For the text-containing cell, return its midpoint in (X, Y) coordinate format. 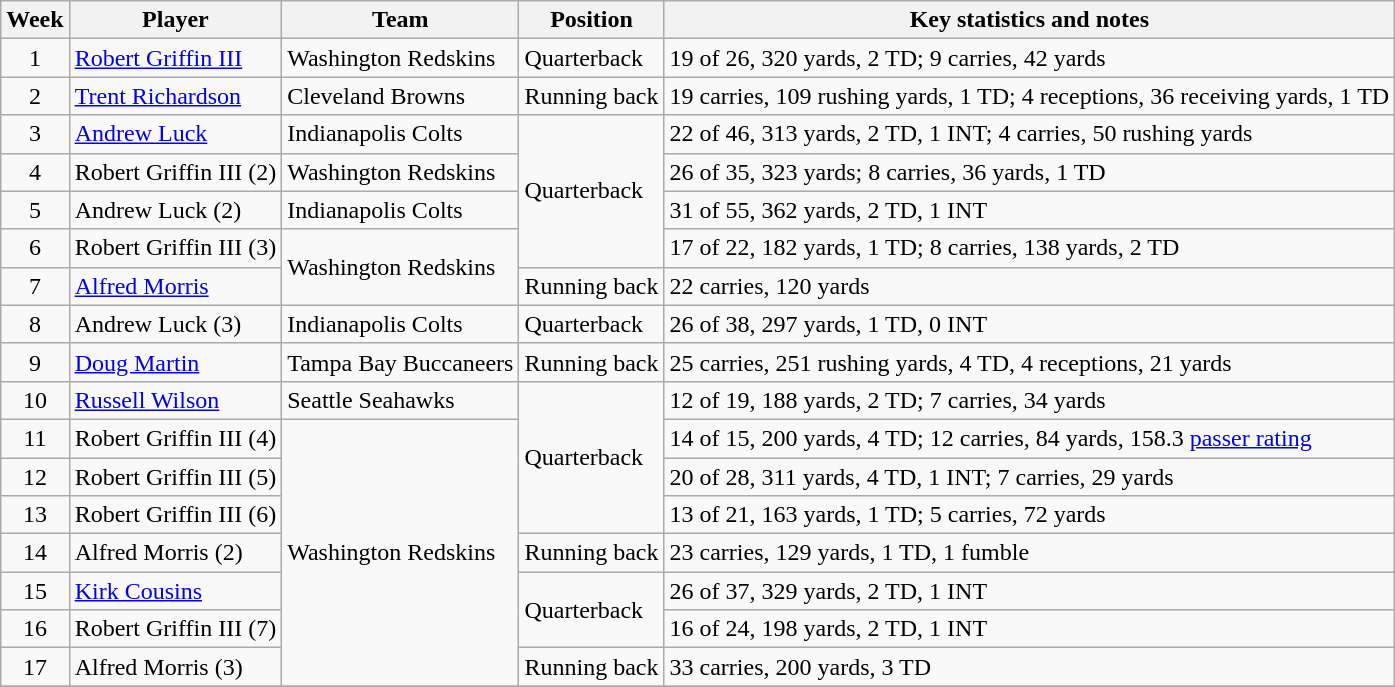
20 of 28, 311 yards, 4 TD, 1 INT; 7 carries, 29 yards (1030, 477)
Tampa Bay Buccaneers (400, 362)
22 carries, 120 yards (1030, 286)
Robert Griffin III (4) (176, 438)
Robert Griffin III (5) (176, 477)
Key statistics and notes (1030, 20)
16 of 24, 198 yards, 2 TD, 1 INT (1030, 629)
Robert Griffin III (6) (176, 515)
Andrew Luck (3) (176, 324)
Doug Martin (176, 362)
Andrew Luck (176, 134)
17 (35, 667)
2 (35, 96)
Robert Griffin III (2) (176, 172)
26 of 35, 323 yards; 8 carries, 36 yards, 1 TD (1030, 172)
13 of 21, 163 yards, 1 TD; 5 carries, 72 yards (1030, 515)
Trent Richardson (176, 96)
5 (35, 210)
14 (35, 553)
Russell Wilson (176, 400)
12 of 19, 188 yards, 2 TD; 7 carries, 34 yards (1030, 400)
12 (35, 477)
Alfred Morris (3) (176, 667)
23 carries, 129 yards, 1 TD, 1 fumble (1030, 553)
Cleveland Browns (400, 96)
10 (35, 400)
Andrew Luck (2) (176, 210)
Position (592, 20)
14 of 15, 200 yards, 4 TD; 12 carries, 84 yards, 158.3 passer rating (1030, 438)
9 (35, 362)
Week (35, 20)
Robert Griffin III (3) (176, 248)
13 (35, 515)
Player (176, 20)
33 carries, 200 yards, 3 TD (1030, 667)
22 of 46, 313 yards, 2 TD, 1 INT; 4 carries, 50 rushing yards (1030, 134)
19 carries, 109 rushing yards, 1 TD; 4 receptions, 36 receiving yards, 1 TD (1030, 96)
31 of 55, 362 yards, 2 TD, 1 INT (1030, 210)
Alfred Morris (176, 286)
17 of 22, 182 yards, 1 TD; 8 carries, 138 yards, 2 TD (1030, 248)
7 (35, 286)
11 (35, 438)
Seattle Seahawks (400, 400)
6 (35, 248)
Robert Griffin III (176, 58)
Team (400, 20)
1 (35, 58)
19 of 26, 320 yards, 2 TD; 9 carries, 42 yards (1030, 58)
8 (35, 324)
15 (35, 591)
25 carries, 251 rushing yards, 4 TD, 4 receptions, 21 yards (1030, 362)
16 (35, 629)
Kirk Cousins (176, 591)
Robert Griffin III (7) (176, 629)
26 of 38, 297 yards, 1 TD, 0 INT (1030, 324)
3 (35, 134)
26 of 37, 329 yards, 2 TD, 1 INT (1030, 591)
4 (35, 172)
Alfred Morris (2) (176, 553)
